Locate the cell with the specified text and output its [X, Y] center coordinate. 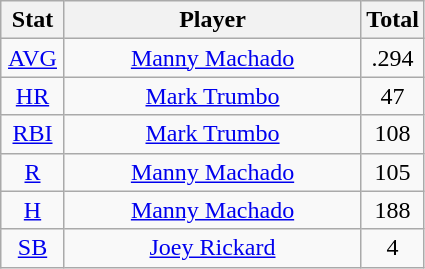
H [33, 210]
Joey Rickard [212, 248]
47 [393, 96]
HR [33, 96]
Total [393, 20]
AVG [33, 58]
105 [393, 172]
SB [33, 248]
4 [393, 248]
Stat [33, 20]
Player [212, 20]
R [33, 172]
RBI [33, 134]
.294 [393, 58]
108 [393, 134]
188 [393, 210]
